Capture the cell that displays the provided text and extract its [X, Y] central coordinate. 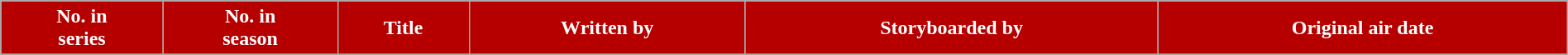
No. inseason [250, 28]
Original air date [1363, 28]
No. inseries [82, 28]
Storyboarded by [951, 28]
Written by [607, 28]
Title [404, 28]
